Locate the cell with the specified text and output its (x, y) center coordinate. 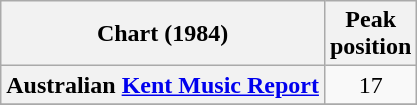
17 (370, 85)
Australian Kent Music Report (163, 85)
Chart (1984) (163, 34)
Peakposition (370, 34)
